Scan for the cell matching the given text and deliver its (x, y) coordinate at center. 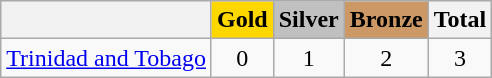
3 (460, 58)
Silver (308, 20)
Trinidad and Tobago (106, 58)
Gold (242, 20)
Bronze (386, 20)
1 (308, 58)
2 (386, 58)
Total (460, 20)
0 (242, 58)
